Identify which cell holds the provided text, then report its (X, Y) central coordinate. 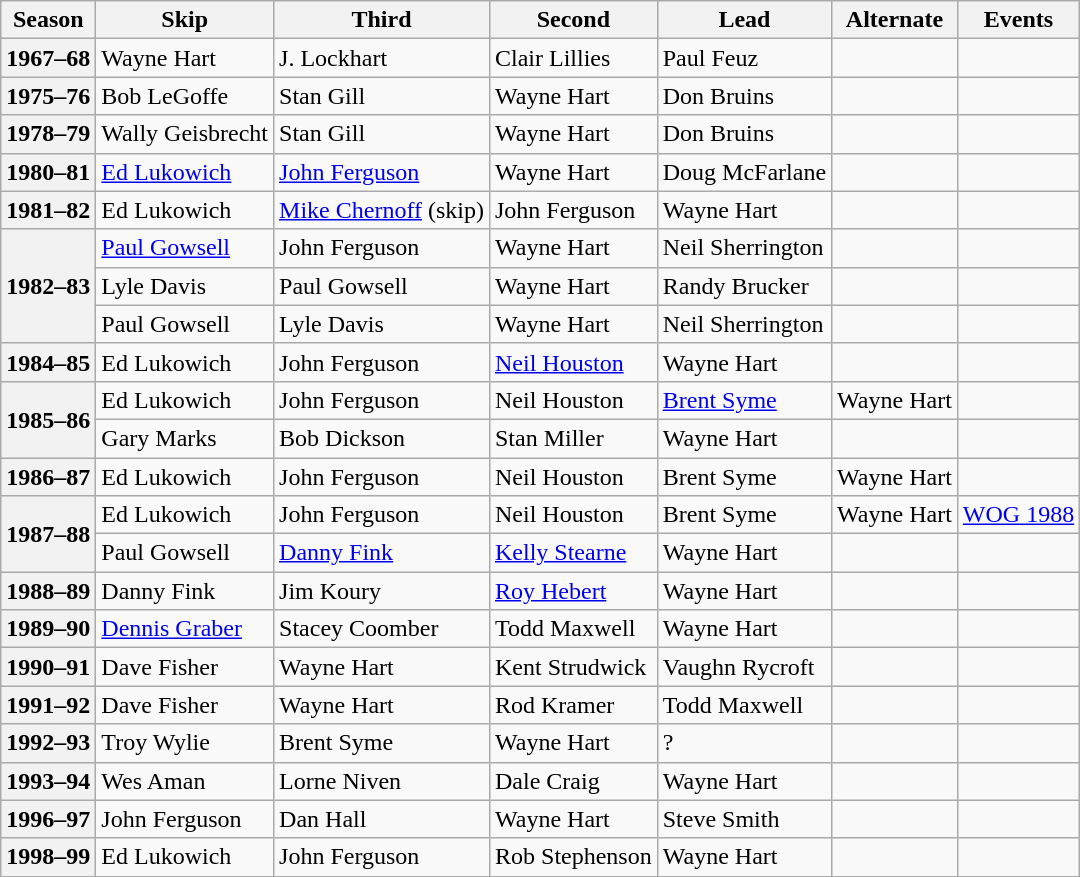
1980–81 (48, 172)
Skip (185, 20)
Second (573, 20)
Dale Craig (573, 781)
Wes Aman (185, 781)
1978–79 (48, 134)
Bob LeGoffe (185, 96)
1991–92 (48, 705)
Lead (744, 20)
Rob Stephenson (573, 857)
1975–76 (48, 96)
Mike Chernoff (skip) (382, 210)
Dennis Graber (185, 629)
Stacey Coomber (382, 629)
Lorne Niven (382, 781)
1981–82 (48, 210)
1989–90 (48, 629)
Third (382, 20)
1996–97 (48, 819)
1986–87 (48, 477)
1988–89 (48, 591)
1998–99 (48, 857)
1967–68 (48, 58)
? (744, 743)
Kelly Stearne (573, 553)
Dan Hall (382, 819)
Roy Hebert (573, 591)
Doug McFarlane (744, 172)
Kent Strudwick (573, 667)
Bob Dickson (382, 438)
1984–85 (48, 362)
Stan Miller (573, 438)
1993–94 (48, 781)
Troy Wylie (185, 743)
1990–91 (48, 667)
Clair Lillies (573, 58)
Gary Marks (185, 438)
1987–88 (48, 534)
Randy Brucker (744, 286)
Vaughn Rycroft (744, 667)
1982–83 (48, 286)
Season (48, 20)
Wally Geisbrecht (185, 134)
Rod Kramer (573, 705)
J. Lockhart (382, 58)
Paul Feuz (744, 58)
Events (1018, 20)
1985–86 (48, 419)
WOG 1988 (1018, 515)
Steve Smith (744, 819)
1992–93 (48, 743)
Alternate (895, 20)
Jim Koury (382, 591)
